Output the (X, Y) coordinate of the center of the cell containing the given text.  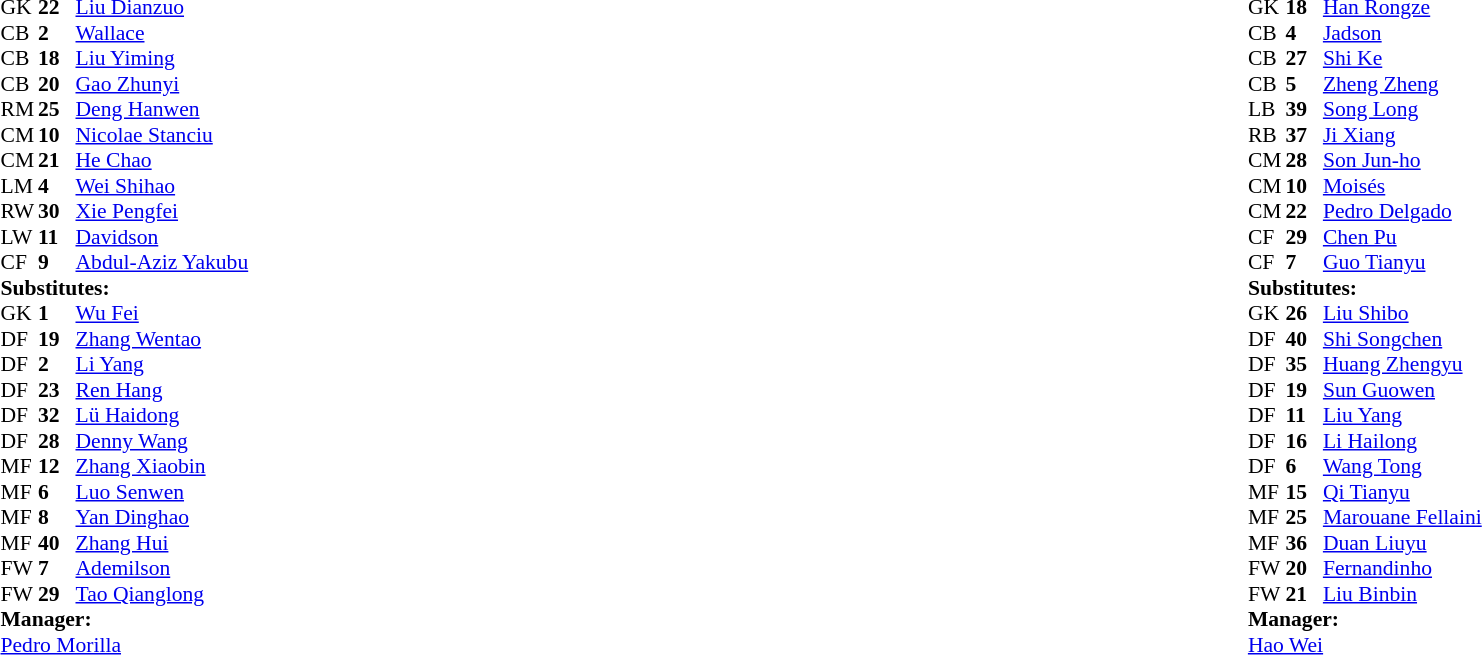
Qi Tianyu (1402, 492)
26 (1304, 313)
Ren Hang (162, 390)
Liu Yiming (162, 59)
Denny Wang (162, 441)
Wang Tong (1402, 467)
Song Long (1402, 109)
32 (57, 415)
18 (57, 59)
Zheng Zheng (1402, 84)
Shi Songchen (1402, 339)
Fernandinho (1402, 569)
8 (57, 517)
Davidson (162, 237)
Guo Tianyu (1402, 263)
36 (1304, 543)
LW (19, 237)
Luo Senwen (162, 492)
Liu Shibo (1402, 313)
39 (1304, 109)
Jadson (1402, 33)
9 (57, 263)
LB (1267, 109)
Li Hailong (1402, 441)
16 (1304, 441)
Zhang Xiaobin (162, 467)
Liu Yang (1402, 415)
Pedro Delgado (1402, 211)
27 (1304, 59)
Huang Zhengyu (1402, 365)
Shi Ke (1402, 59)
Wu Fei (162, 313)
Nicolae Stanciu (162, 135)
Xie Pengfei (162, 211)
22 (1304, 211)
1 (57, 313)
Yan Dinghao (162, 517)
5 (1304, 84)
12 (57, 467)
Wei Shihao (162, 186)
LM (19, 186)
Deng Hanwen (162, 109)
Ji Xiang (1402, 135)
Ademilson (162, 569)
Tao Qianglong (162, 594)
35 (1304, 365)
Wallace (162, 33)
RM (19, 109)
Abdul-Aziz Yakubu (162, 263)
RB (1267, 135)
RW (19, 211)
Sun Guowen (1402, 390)
Zhang Hui (162, 543)
30 (57, 211)
Chen Pu (1402, 237)
Gao Zhunyi (162, 84)
Son Jun-ho (1402, 161)
Moisés (1402, 186)
Liu Binbin (1402, 594)
Marouane Fellaini (1402, 517)
15 (1304, 492)
Zhang Wentao (162, 339)
23 (57, 390)
Lü Haidong (162, 415)
Duan Liuyu (1402, 543)
37 (1304, 135)
Li Yang (162, 365)
He Chao (162, 161)
